From the cell containing the given text, extract its center point as [X, Y] coordinate. 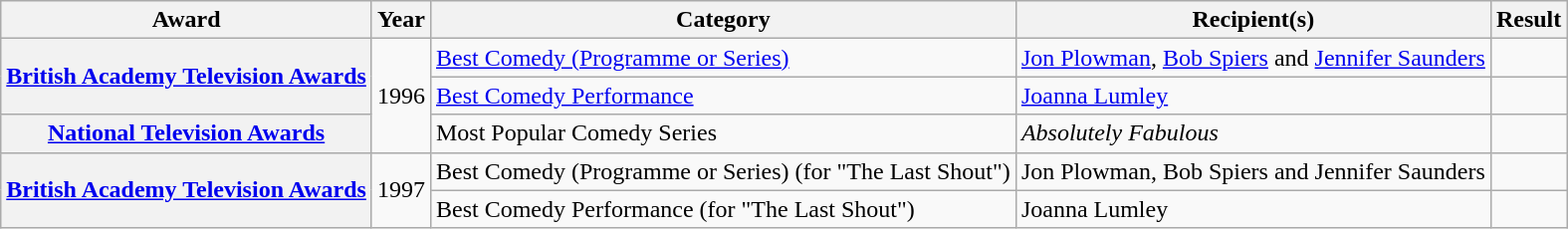
Best Comedy (Programme or Series) [723, 58]
Best Comedy Performance [723, 96]
National Television Awards [187, 133]
Best Comedy Performance (for "The Last Shout") [723, 209]
1996 [400, 96]
Award [187, 20]
Absolutely Fabulous [1252, 133]
Year [400, 20]
1997 [400, 190]
Most Popular Comedy Series [723, 133]
Category [723, 20]
Recipient(s) [1252, 20]
Best Comedy (Programme or Series) (for "The Last Shout") [723, 171]
Result [1528, 20]
